Scan for the cell matching the given text and deliver its [X, Y] coordinate at center. 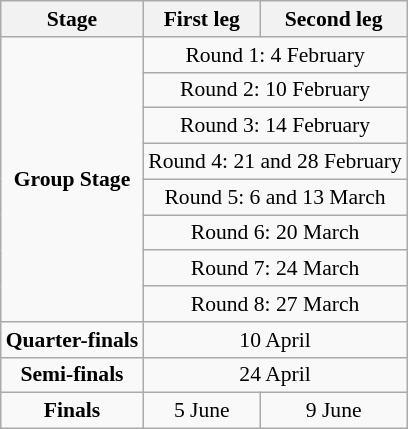
24 April [275, 375]
Second leg [334, 19]
Round 1: 4 February [275, 55]
10 April [275, 340]
Quarter-finals [72, 340]
Group Stage [72, 180]
Round 6: 20 March [275, 233]
Round 8: 27 March [275, 304]
Round 2: 10 February [275, 90]
Stage [72, 19]
Round 7: 24 March [275, 269]
Finals [72, 411]
Semi-finals [72, 375]
First leg [202, 19]
9 June [334, 411]
Round 5: 6 and 13 March [275, 197]
Round 3: 14 February [275, 126]
Round 4: 21 and 28 February [275, 162]
5 June [202, 411]
